For the text-containing cell, return its midpoint in (X, Y) coordinate format. 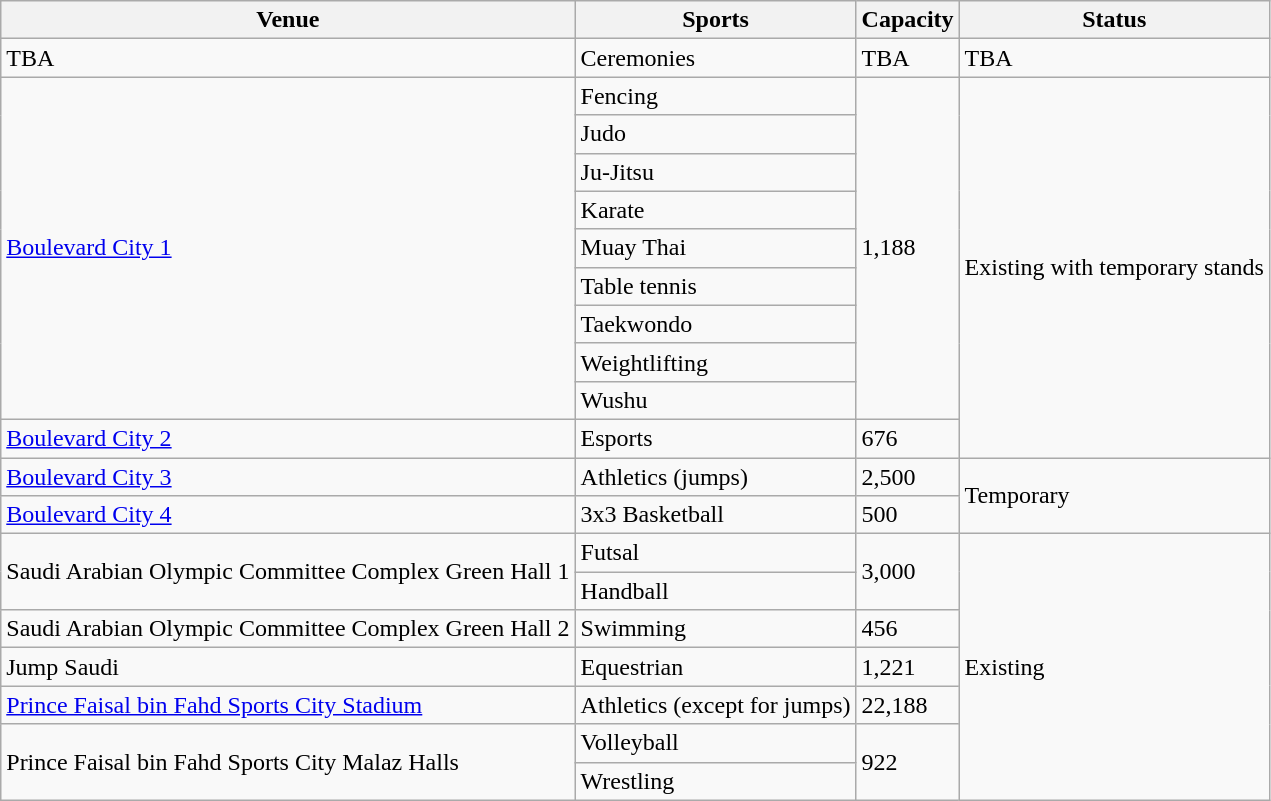
Boulevard City 1 (288, 248)
Volleyball (716, 743)
456 (908, 629)
Judo (716, 134)
Muay Thai (716, 248)
1,188 (908, 248)
2,500 (908, 477)
Weightlifting (716, 362)
Boulevard City 4 (288, 515)
3,000 (908, 572)
Saudi Arabian Olympic Committee Complex Green Hall 2 (288, 629)
Sports (716, 20)
Venue (288, 20)
Taekwondo (716, 324)
Karate (716, 210)
Ju-Jitsu (716, 172)
Status (1114, 20)
Fencing (716, 96)
Esports (716, 438)
Athletics (jumps) (716, 477)
500 (908, 515)
Boulevard City 2 (288, 438)
Wrestling (716, 781)
676 (908, 438)
Equestrian (716, 667)
1,221 (908, 667)
Table tennis (716, 286)
22,188 (908, 705)
Handball (716, 591)
Swimming (716, 629)
Existing with temporary stands (1114, 268)
Temporary (1114, 496)
Jump Saudi (288, 667)
Boulevard City 3 (288, 477)
922 (908, 762)
Athletics (except for jumps) (716, 705)
Prince Faisal bin Fahd Sports City Stadium (288, 705)
Capacity (908, 20)
3x3 Basketball (716, 515)
Futsal (716, 553)
Ceremonies (716, 58)
Saudi Arabian Olympic Committee Complex Green Hall 1 (288, 572)
Wushu (716, 400)
Prince Faisal bin Fahd Sports City Malaz Halls (288, 762)
Existing (1114, 667)
